Pinpoint the cell where the given text exists, returning its (x, y) midpoint coordinate. 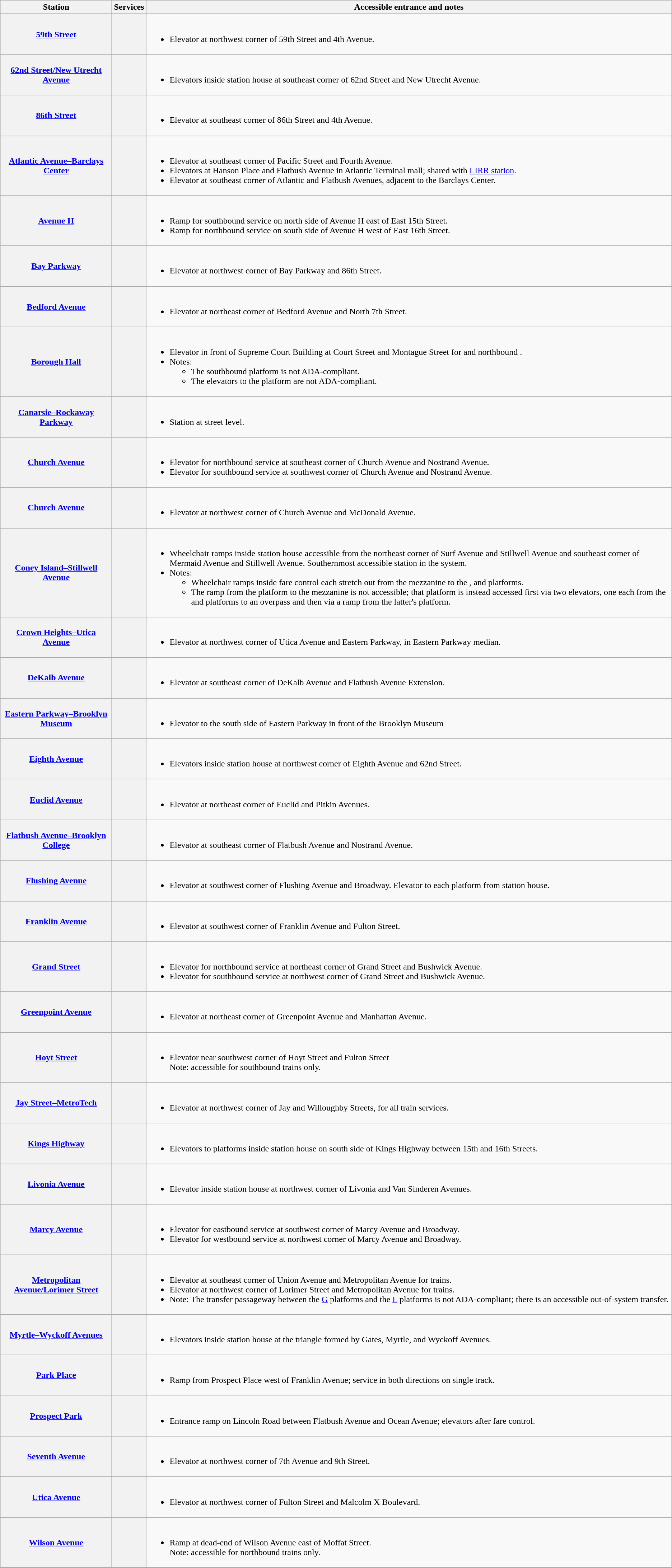
Accessible entrance and notes (409, 7)
Franklin Avenue (56, 921)
Livonia Avenue (56, 1184)
Elevator at northwest corner of Jay and Willoughby Streets, for all train services. (409, 1103)
Park Place (56, 1376)
Ramp from Prospect Place west of Franklin Avenue; service in both directions on single track. (409, 1376)
Flatbush Avenue–Brooklyn College (56, 840)
Elevator at northeast corner of Euclid and Pitkin Avenues. (409, 799)
DeKalb Avenue (56, 678)
86th Street (56, 116)
Atlantic Avenue–Barclays Center (56, 166)
Metropolitan Avenue/Lorimer Street (56, 1285)
Elevator at southeast corner of Flatbush Avenue and Nostrand Avenue. (409, 840)
Elevator at northwest corner of Bay Parkway and 86th Street. (409, 266)
Seventh Avenue (56, 1457)
Entrance ramp on Lincoln Road between Flatbush Avenue and Ocean Avenue; elevators after fare control. (409, 1416)
Marcy Avenue (56, 1229)
Ramp at dead-end of Wilson Avenue east of Moffat Street.Note: accessible for northbound trains only. (409, 1543)
Bay Parkway (56, 266)
Canarsie–Rockaway Parkway (56, 417)
Crown Heights–Utica Avenue (56, 637)
Services (129, 7)
Utica Avenue (56, 1497)
Elevators inside station house at northwest corner of Eighth Avenue and 62nd Street. (409, 759)
Euclid Avenue (56, 799)
Elevator inside station house at northwest corner of Livonia and Van Sinderen Avenues. (409, 1184)
62nd Street/New Utrecht Avenue (56, 75)
Elevator at southeast corner of DeKalb Avenue and Flatbush Avenue Extension. (409, 678)
Elevators inside station house at the triangle formed by Gates, Myrtle, and Wyckoff Avenues. (409, 1335)
Grand Street (56, 967)
Borough Hall (56, 362)
Prospect Park (56, 1416)
Coney Island–Stillwell Avenue (56, 573)
Wilson Avenue (56, 1543)
Bedford Avenue (56, 306)
Elevator at northwest corner of Fulton Street and Malcolm X Boulevard. (409, 1497)
Eastern Parkway–Brooklyn Museum (56, 718)
Elevator at southwest corner of Flushing Avenue and Broadway. Elevator to each platform from station house. (409, 881)
Eighth Avenue (56, 759)
Elevator near southwest corner of Hoyt Street and Fulton StreetNote: accessible for southbound trains only. (409, 1057)
Jay Street–MetroTech (56, 1103)
Elevators to platforms inside station house on south side of Kings Highway between 15th and 16th Streets. (409, 1143)
Station (56, 7)
Elevator at northwest corner of Church Avenue and McDonald Avenue. (409, 507)
Myrtle–Wyckoff Avenues (56, 1335)
Elevator at southeast corner of 86th Street and 4th Avenue. (409, 116)
Greenpoint Avenue (56, 1012)
Station at street level. (409, 417)
Elevator to the south side of Eastern Parkway in front of the Brooklyn Museum (409, 718)
Flushing Avenue (56, 881)
Elevator at northwest corner of 59th Street and 4th Avenue. (409, 34)
Elevator at northeast corner of Greenpoint Avenue and Manhattan Avenue. (409, 1012)
Avenue H (56, 221)
Elevators inside station house at southeast corner of 62nd Street and New Utrecht Avenue. (409, 75)
Hoyt Street (56, 1057)
Elevator at southwest corner of Franklin Avenue and Fulton Street. (409, 921)
Kings Highway (56, 1143)
Elevator at northwest corner of Utica Avenue and Eastern Parkway, in Eastern Parkway median. (409, 637)
Elevator at northeast corner of Bedford Avenue and North 7th Street. (409, 306)
59th Street (56, 34)
Elevator at northwest corner of 7th Avenue and 9th Street. (409, 1457)
